Find where the given text appears and provide that cell's center as (X, Y) coordinate. 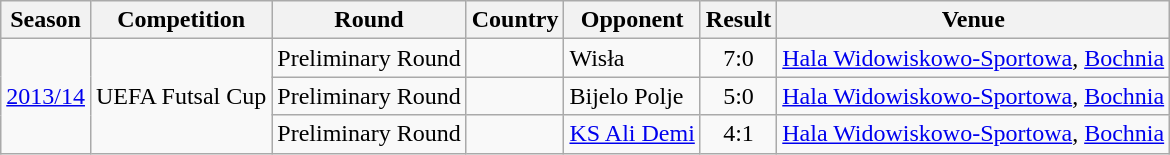
Round (369, 20)
UEFA Futsal Cup (180, 96)
Season (46, 20)
Competition (180, 20)
2013/14 (46, 96)
Venue (974, 20)
5:0 (738, 96)
Bijelo Polje (632, 96)
7:0 (738, 58)
Country (515, 20)
Result (738, 20)
4:1 (738, 134)
Opponent (632, 20)
KS Ali Demi (632, 134)
Wisła (632, 58)
